Extract the (x, y) coordinate from the center of the cell holding the provided text.  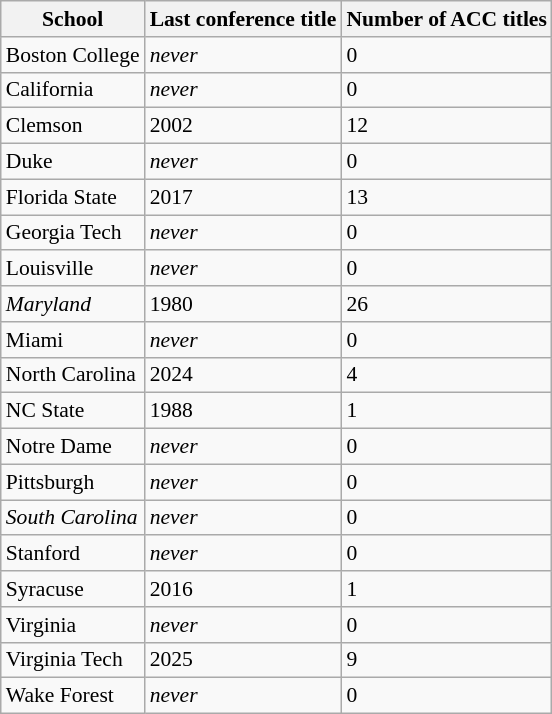
Florida State (73, 197)
13 (446, 197)
California (73, 90)
Virginia (73, 625)
1988 (244, 411)
Boston College (73, 55)
NC State (73, 411)
12 (446, 126)
Notre Dame (73, 447)
Georgia Tech (73, 233)
Pittsburgh (73, 482)
Number of ACC titles (446, 19)
2024 (244, 375)
Louisville (73, 269)
2002 (244, 126)
Duke (73, 162)
South Carolina (73, 518)
2017 (244, 197)
Wake Forest (73, 696)
Syracuse (73, 589)
Maryland (73, 304)
26 (446, 304)
2025 (244, 660)
North Carolina (73, 375)
2016 (244, 589)
1980 (244, 304)
Miami (73, 340)
4 (446, 375)
Last conference title (244, 19)
School (73, 19)
Stanford (73, 554)
9 (446, 660)
Clemson (73, 126)
Virginia Tech (73, 660)
